Output the [X, Y] coordinate of the center of the cell containing the given text.  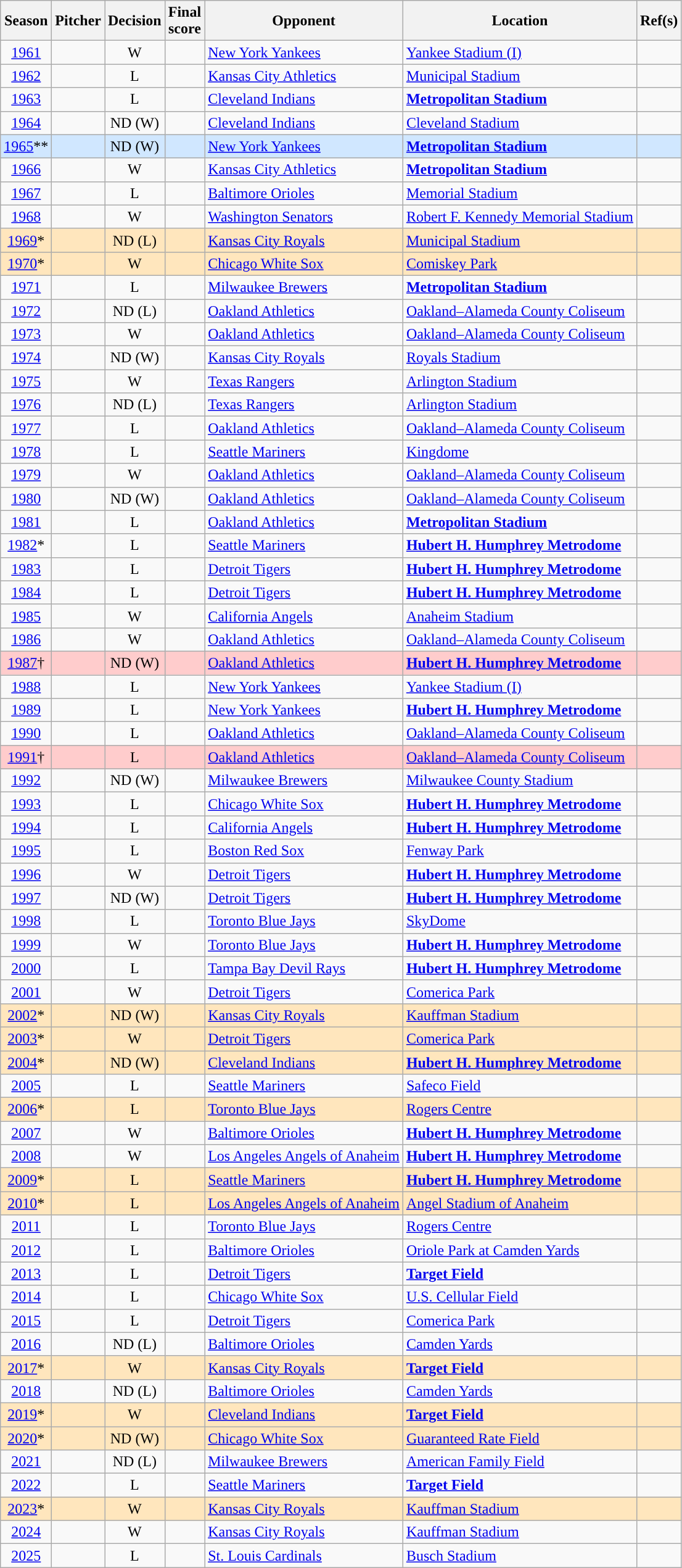
2014 [26, 1297]
1974 [26, 358]
1982* [26, 545]
2000 [26, 968]
2021 [26, 1462]
1989 [26, 710]
2001 [26, 992]
2010* [26, 1203]
Boston Red Sox [304, 851]
Pitcher [78, 21]
1999 [26, 945]
1972 [26, 310]
1995 [26, 851]
2008 [26, 1156]
Ref(s) [659, 21]
2022 [26, 1485]
Kingdome [519, 452]
1963 [26, 99]
1986 [26, 639]
1973 [26, 334]
1979 [26, 475]
1978 [26, 452]
1983 [26, 569]
1977 [26, 428]
SkyDome [519, 921]
Tampa Bay Devil Rays [304, 968]
1970* [26, 263]
2016 [26, 1344]
Decision [135, 21]
1969* [26, 240]
2005 [26, 1086]
1981 [26, 522]
2002* [26, 1015]
2012 [26, 1250]
Memorial Stadium [519, 193]
Milwaukee County Stadium [519, 781]
2025 [26, 1556]
2015 [26, 1321]
2017* [26, 1367]
2007 [26, 1133]
U.S. Cellular Field [519, 1297]
2003* [26, 1039]
Location [519, 21]
1966 [26, 170]
1985 [26, 616]
1971 [26, 287]
Cleveland Stadium [519, 123]
1975 [26, 381]
1967 [26, 193]
Finalscore [184, 21]
Guaranteed Rate Field [519, 1438]
Fenway Park [519, 851]
1998 [26, 921]
2013 [26, 1274]
St. Louis Cardinals [304, 1556]
1993 [26, 804]
2019* [26, 1414]
1987† [26, 663]
Robert F. Kennedy Memorial Stadium [519, 217]
1964 [26, 123]
1962 [26, 76]
2009* [26, 1180]
Season [26, 21]
1976 [26, 405]
Royals Stadium [519, 358]
Opponent [304, 21]
2018 [26, 1391]
1997 [26, 898]
Oriole Park at Camden Yards [519, 1250]
Comiskey Park [519, 263]
1996 [26, 874]
Washington Senators [304, 217]
1992 [26, 781]
1984 [26, 592]
American Family Field [519, 1462]
2024 [26, 1532]
Safeco Field [519, 1086]
2023* [26, 1509]
1994 [26, 828]
Angel Stadium of Anaheim [519, 1203]
1968 [26, 217]
1965** [26, 146]
2004* [26, 1062]
2006* [26, 1110]
Anaheim Stadium [519, 616]
1980 [26, 499]
2011 [26, 1227]
Busch Stadium [519, 1556]
1991† [26, 757]
2020* [26, 1438]
1988 [26, 687]
1961 [26, 52]
1990 [26, 734]
